Determine the (X, Y) coordinate at the center of the cell enclosing the given text.  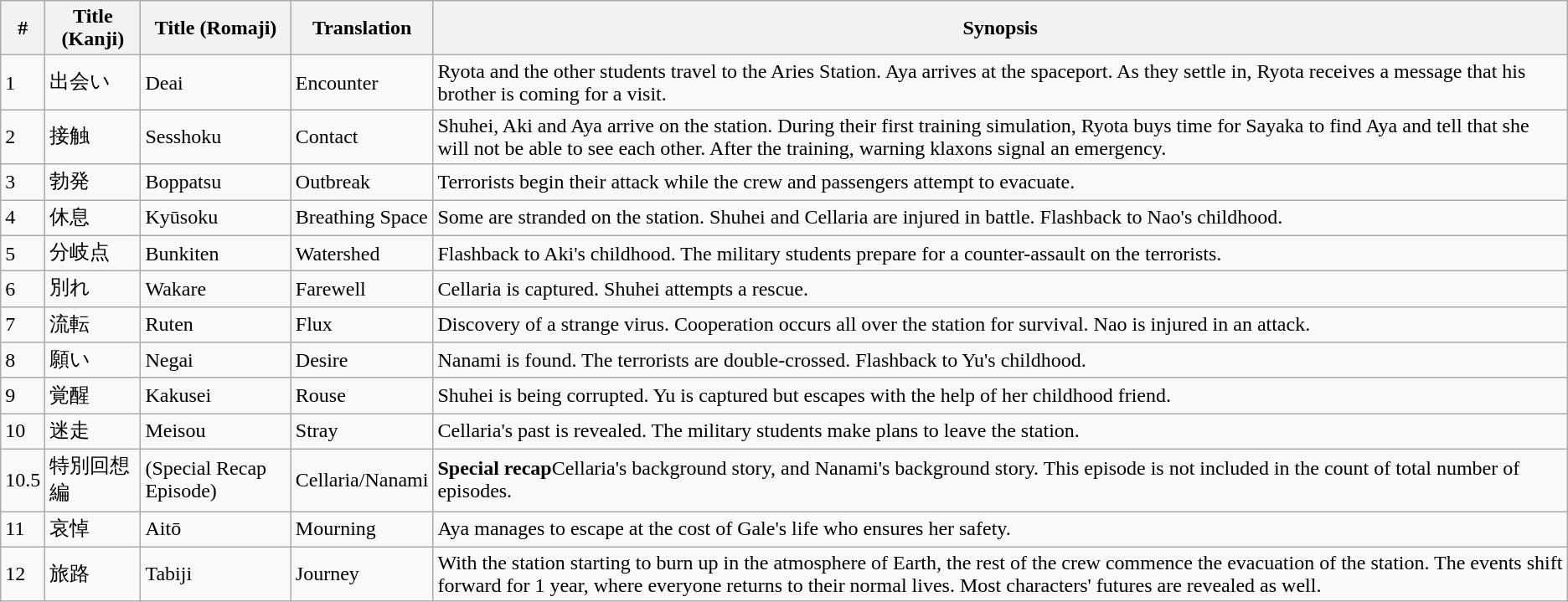
Discovery of a strange virus. Cooperation occurs all over the station for survival. Nao is injured in an attack. (1000, 325)
旅路 (93, 574)
Wakare (216, 290)
Some are stranded on the station. Shuhei and Cellaria are injured in battle. Flashback to Nao's childhood. (1000, 218)
Title (Kanji) (93, 28)
Journey (362, 574)
休息 (93, 218)
3 (23, 183)
# (23, 28)
Flashback to Aki's childhood. The military students prepare for a counter-assault on the terrorists. (1000, 253)
分岐点 (93, 253)
Mourning (362, 529)
11 (23, 529)
Terrorists begin their attack while the crew and passengers attempt to evacuate. (1000, 183)
Synopsis (1000, 28)
7 (23, 325)
哀悼 (93, 529)
2 (23, 137)
5 (23, 253)
Contact (362, 137)
Title (Romaji) (216, 28)
覚醒 (93, 395)
6 (23, 290)
Desire (362, 360)
10 (23, 432)
Negai (216, 360)
Rouse (362, 395)
Tabiji (216, 574)
Watershed (362, 253)
1 (23, 82)
9 (23, 395)
Nanami is found. The terrorists are double-crossed. Flashback to Yu's childhood. (1000, 360)
Translation (362, 28)
Ruten (216, 325)
Aya manages to escape at the cost of Gale's life who ensures her safety. (1000, 529)
10.5 (23, 480)
Outbreak (362, 183)
接触 (93, 137)
勃発 (93, 183)
Bunkiten (216, 253)
願い (93, 360)
Meisou (216, 432)
4 (23, 218)
Breathing Space (362, 218)
特別回想編 (93, 480)
Cellaria's past is revealed. The military students make plans to leave the station. (1000, 432)
Cellaria/Nanami (362, 480)
Aitō (216, 529)
Sesshoku (216, 137)
Encounter (362, 82)
8 (23, 360)
Cellaria is captured. Shuhei attempts a rescue. (1000, 290)
Stray (362, 432)
12 (23, 574)
Kakusei (216, 395)
Deai (216, 82)
流転 (93, 325)
出会い (93, 82)
(Special Recap Episode) (216, 480)
Special recapCellaria's background story, and Nanami's background story. This episode is not included in the count of total number of episodes. (1000, 480)
別れ (93, 290)
Boppatsu (216, 183)
Farewell (362, 290)
迷走 (93, 432)
Shuhei is being corrupted. Yu is captured but escapes with the help of her childhood friend. (1000, 395)
Kyūsoku (216, 218)
Flux (362, 325)
